Identify which cell holds the provided text, then report its [X, Y] central coordinate. 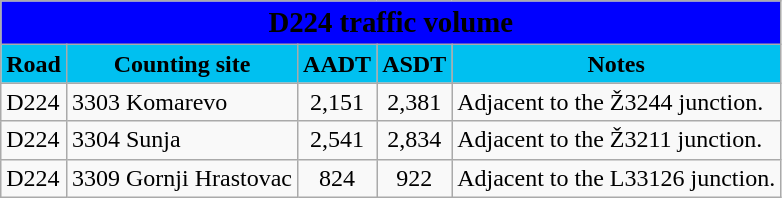
Road [34, 64]
2,834 [414, 140]
3304 Sunja [182, 140]
D224 traffic volume [391, 23]
922 [414, 178]
3303 Komarevo [182, 102]
824 [338, 178]
Adjacent to the L33126 junction. [616, 178]
Notes [616, 64]
2,151 [338, 102]
Counting site [182, 64]
2,381 [414, 102]
Adjacent to the Ž3244 junction. [616, 102]
Adjacent to the Ž3211 junction. [616, 140]
3309 Gornji Hrastovac [182, 178]
ASDT [414, 64]
AADT [338, 64]
2,541 [338, 140]
